Identify which cell holds the provided text, then report its (x, y) central coordinate. 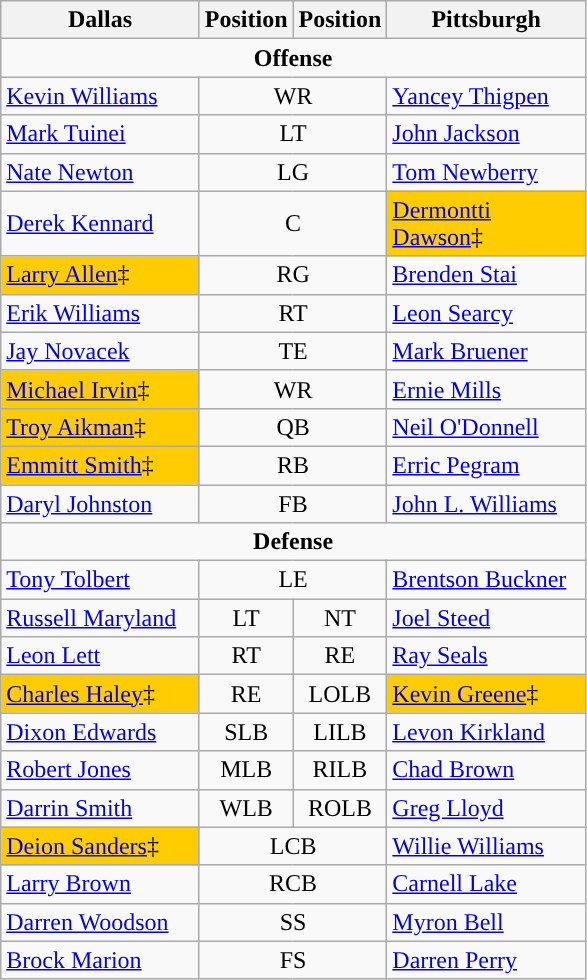
Erric Pegram (486, 465)
Jay Novacek (100, 351)
Brentson Buckner (486, 580)
Leon Lett (100, 656)
C (293, 224)
Robert Jones (100, 770)
Dixon Edwards (100, 732)
Defense (294, 542)
Kevin Williams (100, 96)
Brenden Stai (486, 275)
NT (340, 618)
Tony Tolbert (100, 580)
Charles Haley‡ (100, 694)
Pittsburgh (486, 20)
Darren Woodson (100, 922)
WLB (246, 808)
Daryl Johnston (100, 503)
LOLB (340, 694)
Emmitt Smith‡ (100, 465)
FB (293, 503)
MLB (246, 770)
Carnell Lake (486, 884)
John Jackson (486, 134)
Larry Allen‡ (100, 275)
ROLB (340, 808)
Deion Sanders‡ (100, 846)
Derek Kennard (100, 224)
RB (293, 465)
Kevin Greene‡ (486, 694)
SS (293, 922)
LCB (293, 846)
John L. Williams (486, 503)
TE (293, 351)
FS (293, 960)
LE (293, 580)
Leon Searcy (486, 313)
Offense (294, 58)
QB (293, 427)
RILB (340, 770)
Darrin Smith (100, 808)
Willie Williams (486, 846)
Neil O'Donnell (486, 427)
Ernie Mills (486, 389)
Dermontti Dawson‡ (486, 224)
Joel Steed (486, 618)
Dallas (100, 20)
Darren Perry (486, 960)
Tom Newberry (486, 172)
Ray Seals (486, 656)
Brock Marion (100, 960)
Greg Lloyd (486, 808)
Erik Williams (100, 313)
Levon Kirkland (486, 732)
Michael Irvin‡ (100, 389)
RG (293, 275)
RCB (293, 884)
LG (293, 172)
Mark Tuinei (100, 134)
Mark Bruener (486, 351)
SLB (246, 732)
Chad Brown (486, 770)
Troy Aikman‡ (100, 427)
LILB (340, 732)
Nate Newton (100, 172)
Russell Maryland (100, 618)
Myron Bell (486, 922)
Yancey Thigpen (486, 96)
Larry Brown (100, 884)
